Determine the (X, Y) coordinate at the center of the cell enclosing the given text.  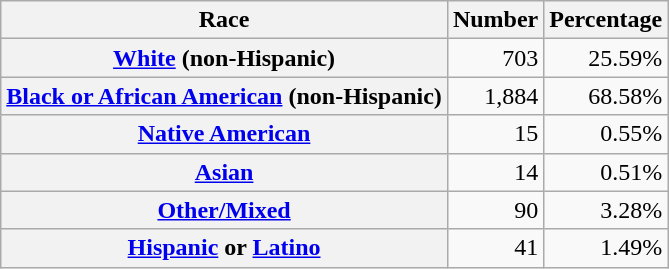
68.58% (606, 96)
Other/Mixed (224, 210)
0.51% (606, 172)
1.49% (606, 248)
703 (495, 58)
15 (495, 134)
14 (495, 172)
Number (495, 20)
Percentage (606, 20)
Race (224, 20)
0.55% (606, 134)
25.59% (606, 58)
Asian (224, 172)
Hispanic or Latino (224, 248)
41 (495, 248)
Native American (224, 134)
90 (495, 210)
Black or African American (non-Hispanic) (224, 96)
White (non-Hispanic) (224, 58)
3.28% (606, 210)
1,884 (495, 96)
